Pinpoint the cell where the given text exists, returning its [x, y] midpoint coordinate. 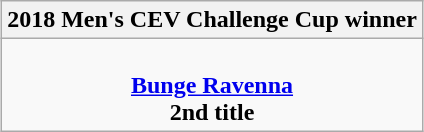
2018 Men's CEV Challenge Cup winner [212, 20]
Bunge Ravenna 2nd title [212, 85]
